Capture the cell that displays the provided text and extract its [X, Y] central coordinate. 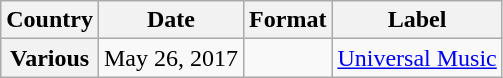
Universal Music [417, 58]
Country [50, 20]
Format [288, 20]
Label [417, 20]
Date [170, 20]
Various [50, 58]
May 26, 2017 [170, 58]
